Output the [X, Y] coordinate of the center of the cell containing the given text.  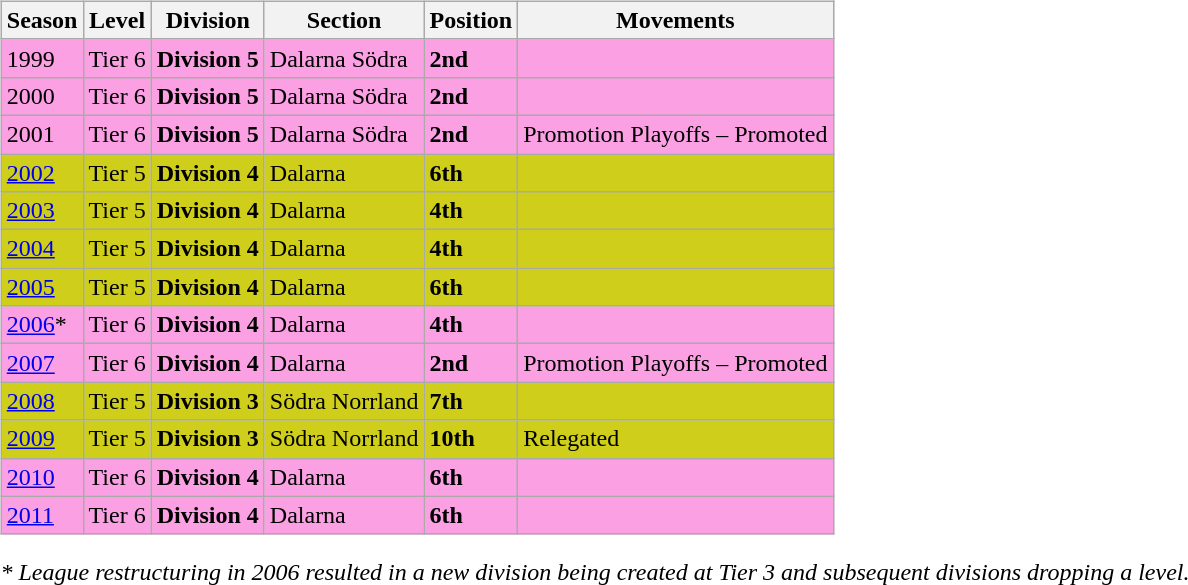
10th [471, 439]
Movements [676, 20]
2001 [42, 134]
Season [42, 20]
2006* [42, 325]
2002 [42, 173]
2008 [42, 401]
Relegated [676, 439]
Level [117, 20]
2004 [42, 249]
2005 [42, 287]
Position [471, 20]
2000 [42, 96]
Division [208, 20]
2009 [42, 439]
7th [471, 401]
2011 [42, 515]
Section [344, 20]
1999 [42, 58]
2007 [42, 363]
2003 [42, 211]
2010 [42, 477]
